Pinpoint the cell where the given text exists, returning its (x, y) midpoint coordinate. 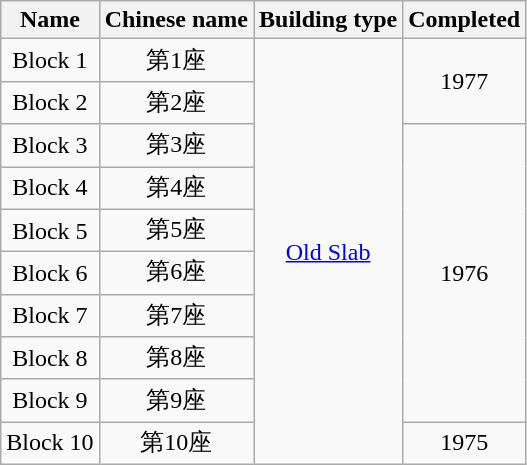
Completed (464, 20)
第10座 (176, 444)
Block 2 (50, 102)
Chinese name (176, 20)
第6座 (176, 274)
Name (50, 20)
Old Slab (328, 252)
Block 7 (50, 316)
Block 3 (50, 146)
第8座 (176, 358)
第1座 (176, 60)
第3座 (176, 146)
Block 4 (50, 188)
第7座 (176, 316)
Block 8 (50, 358)
第4座 (176, 188)
Block 1 (50, 60)
Block 5 (50, 230)
1977 (464, 82)
Block 6 (50, 274)
Building type (328, 20)
Block 9 (50, 400)
第5座 (176, 230)
1975 (464, 444)
第2座 (176, 102)
1976 (464, 273)
第9座 (176, 400)
Block 10 (50, 444)
